Output the (X, Y) coordinate of the center of the cell containing the given text.  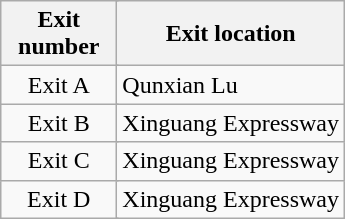
Qunxian Lu (231, 85)
Exit number (59, 34)
Exit location (231, 34)
Exit C (59, 161)
Exit D (59, 199)
Exit B (59, 123)
Exit A (59, 85)
